Search for the cell housing the specified text and yield its [x, y] center coordinate. 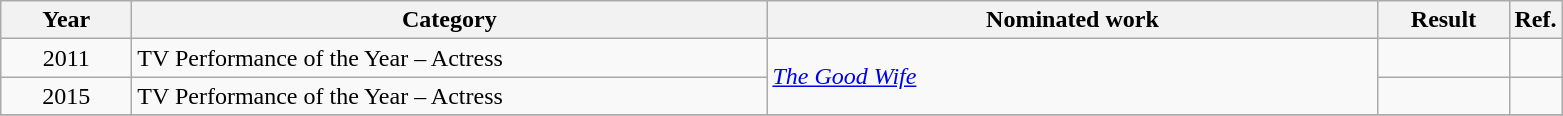
Nominated work [1072, 20]
Result [1444, 20]
2015 [66, 96]
The Good Wife [1072, 77]
Category [450, 20]
Year [66, 20]
Ref. [1536, 20]
2011 [66, 58]
